Return (x, y) of the center of cell containing provided text 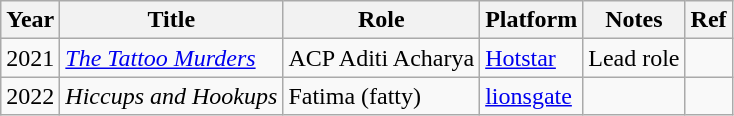
Year (30, 20)
ACP Aditi Acharya (382, 58)
Role (382, 20)
Ref (708, 20)
Platform (532, 20)
2021 (30, 58)
Fatima (fatty) (382, 96)
Hiccups and Hookups (172, 96)
Title (172, 20)
The Tattoo Murders (172, 58)
Hotstar (532, 58)
lionsgate (532, 96)
Lead role (634, 58)
Notes (634, 20)
2022 (30, 96)
